Find where the given text appears and provide that cell's center as (X, Y) coordinate. 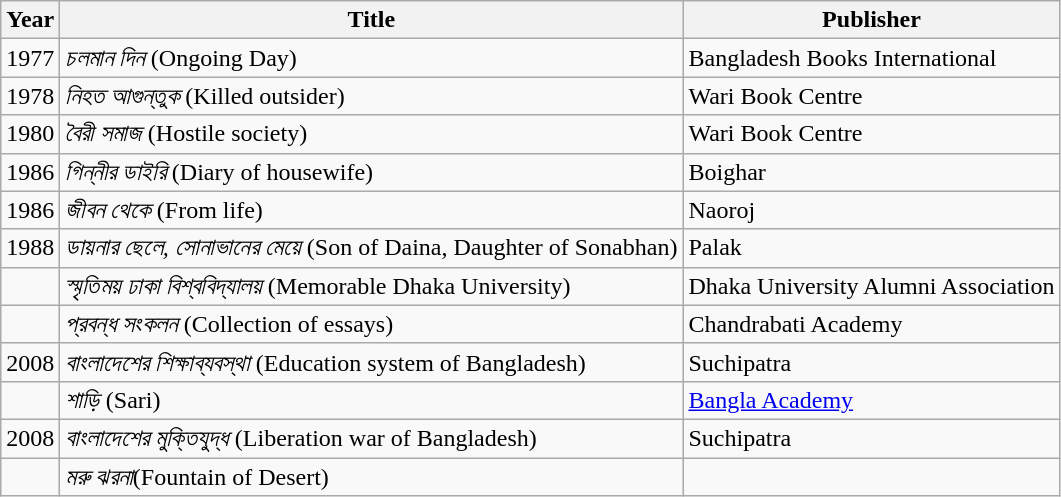
1980 (30, 134)
Boighar (872, 172)
নিহত আগুন্তুক (Killed outsider) (372, 96)
বাংলাদেশের মুক্তিযুদ্ধ (Liberation war of Bangladesh) (372, 438)
Dhaka University Alumni Association (872, 286)
মরু ঝরনা(Fountain of Desert) (372, 477)
চলমান দিন (Ongoing Day) (372, 58)
বাংলাদেশের শিক্ষাব্যবস্থা (Education system of Bangladesh) (372, 362)
শাড়ি (Sari) (372, 400)
Bangla Academy (872, 400)
1977 (30, 58)
ডায়নার ছেলে, সোনাভানের মেয়ে (Son of Daina, Daughter of Sonabhan) (372, 248)
1978 (30, 96)
Publisher (872, 20)
গিন্নীর ডাইরি (Diary of housewife) (372, 172)
প্রবন্ধ সংকলন (Collection of essays) (372, 324)
Bangladesh Books International (872, 58)
স্মৃতিময় ঢাকা বিশ্ববিদ্যালয় (Memorable Dhaka University) (372, 286)
Title (372, 20)
বৈরী সমাজ (Hostile society) (372, 134)
Year (30, 20)
Chandrabati Academy (872, 324)
Palak (872, 248)
1988 (30, 248)
Naoroj (872, 210)
জীবন থেকে (From life) (372, 210)
